From the cell containing the given text, extract its center point as (X, Y) coordinate. 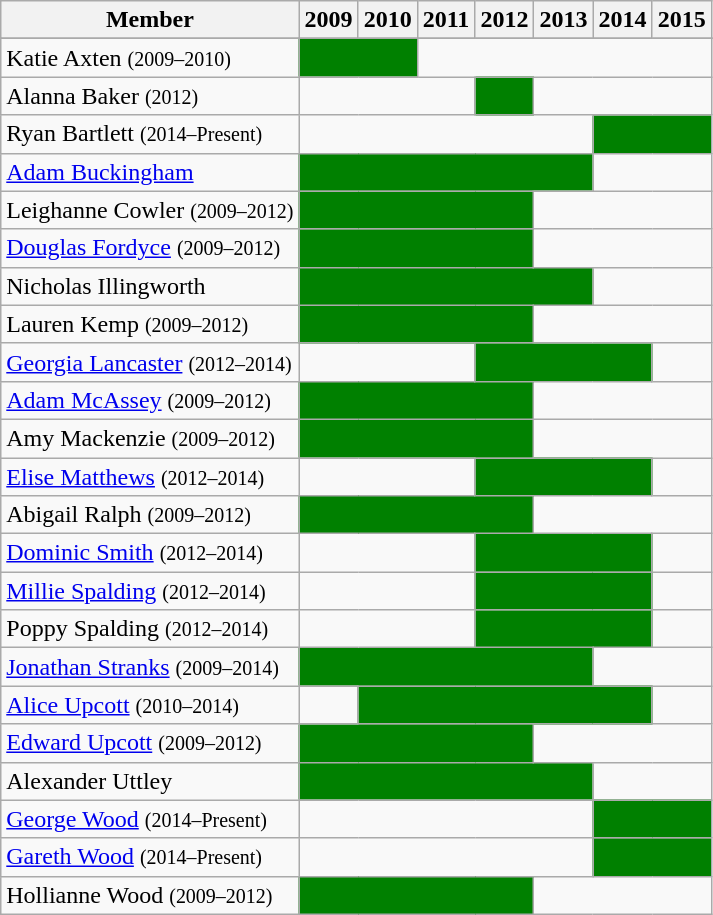
George Wood (2014–Present) (150, 819)
2013 (564, 20)
Gareth Wood (2014–Present) (150, 857)
Nicholas Illingworth (150, 286)
Adam Buckingham (150, 172)
Hollianne Wood (2009–2012) (150, 895)
Alexander Uttley (150, 781)
Abigail Ralph (2009–2012) (150, 515)
Member (150, 20)
Adam McAssey (2009–2012) (150, 400)
2014 (622, 20)
2009 (328, 20)
Amy Mackenzie (2009–2012) (150, 438)
Elise Matthews (2012–2014) (150, 477)
Millie Spalding (2012–2014) (150, 591)
Edward Upcott (2009–2012) (150, 743)
Leighanne Cowler (2009–2012) (150, 210)
Alice Upcott (2010–2014) (150, 705)
Dominic Smith (2012–2014) (150, 553)
2010 (388, 20)
2011 (446, 20)
2012 (504, 20)
Ryan Bartlett (2014–Present) (150, 134)
Georgia Lancaster (2012–2014) (150, 362)
Alanna Baker (2012) (150, 96)
Katie Axten (2009–2010) (150, 58)
Jonathan Stranks (2009–2014) (150, 667)
Lauren Kemp (2009–2012) (150, 324)
2015 (682, 20)
Douglas Fordyce (2009–2012) (150, 248)
Poppy Spalding (2012–2014) (150, 629)
